Find where the given text appears and provide that cell's center as (x, y) coordinate. 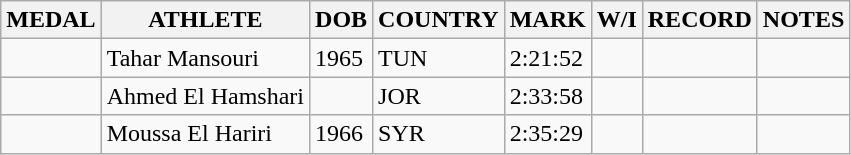
TUN (439, 58)
JOR (439, 96)
RECORD (700, 20)
MARK (548, 20)
MEDAL (51, 20)
1965 (342, 58)
2:21:52 (548, 58)
NOTES (803, 20)
W/I (616, 20)
DOB (342, 20)
COUNTRY (439, 20)
Moussa El Hariri (205, 134)
Ahmed El Hamshari (205, 96)
SYR (439, 134)
ATHLETE (205, 20)
1966 (342, 134)
2:33:58 (548, 96)
2:35:29 (548, 134)
Tahar Mansouri (205, 58)
